Output the [X, Y] coordinate of the center of the cell containing the given text.  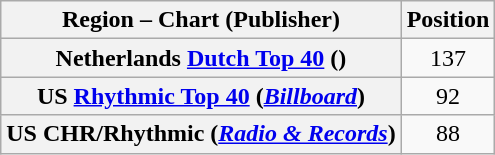
Position [448, 20]
Region – Chart (Publisher) [201, 20]
88 [448, 134]
92 [448, 96]
US CHR/Rhythmic (Radio & Records) [201, 134]
Netherlands Dutch Top 40 () [201, 58]
137 [448, 58]
US Rhythmic Top 40 (Billboard) [201, 96]
